Search for the cell housing the specified text and yield its [x, y] center coordinate. 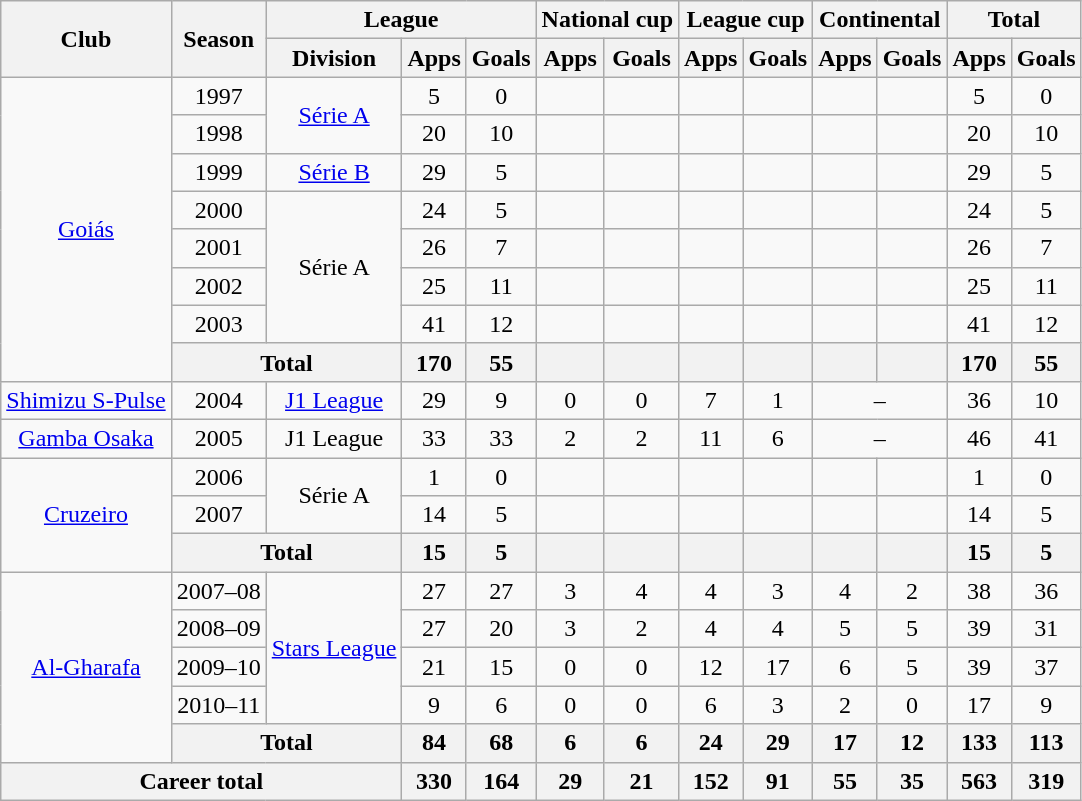
1999 [218, 172]
2006 [218, 477]
91 [778, 781]
2005 [218, 438]
2008–09 [218, 629]
133 [979, 743]
2007–08 [218, 591]
113 [1046, 743]
1998 [218, 134]
563 [979, 781]
164 [501, 781]
Série B [334, 172]
38 [979, 591]
2000 [218, 210]
League cup [746, 20]
Continental [880, 20]
2003 [218, 324]
319 [1046, 781]
2009–10 [218, 667]
National cup [607, 20]
68 [501, 743]
League [401, 20]
330 [434, 781]
46 [979, 438]
Stars League [334, 648]
Goiás [86, 229]
2007 [218, 515]
Shimizu S-Pulse [86, 400]
Cruzeiro [86, 515]
31 [1046, 629]
2002 [218, 286]
2001 [218, 248]
1997 [218, 96]
152 [711, 781]
Gamba Osaka [86, 438]
Club [86, 39]
37 [1046, 667]
Division [334, 58]
Al-Gharafa [86, 667]
Season [218, 39]
2004 [218, 400]
2010–11 [218, 705]
84 [434, 743]
Career total [202, 781]
35 [912, 781]
